Find where the given text appears and provide that cell's center as [X, Y] coordinate. 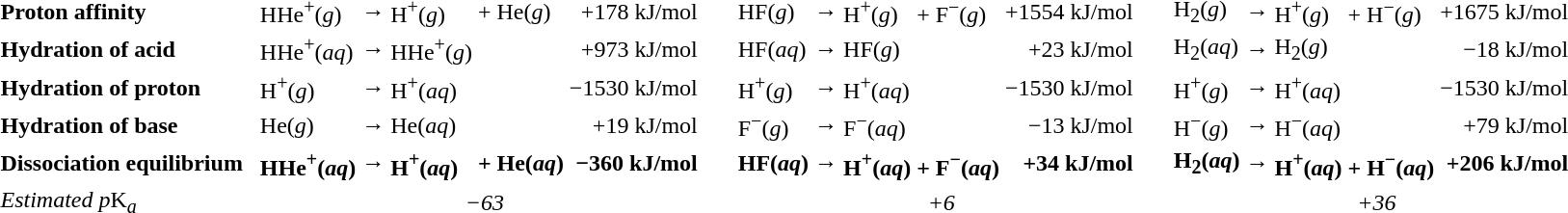
He(g) [307, 125]
H−(aq) [1309, 125]
He(aq) [432, 125]
F−(aq) [877, 125]
+ H−(aq) [1392, 164]
+973 kJ/mol [633, 49]
H2(g) [1309, 49]
+23 kJ/mol [1069, 49]
H−(g) [1207, 125]
+19 kJ/mol [633, 125]
+ F−(aq) [958, 164]
−360 kJ/mol [633, 164]
HHe+(g) [432, 49]
F−(g) [773, 125]
HF(g) [877, 49]
−13 kJ/mol [1069, 125]
+ He(aq) [520, 164]
+34 kJ/mol [1069, 164]
